Locate the cell with the specified text and output its [X, Y] center coordinate. 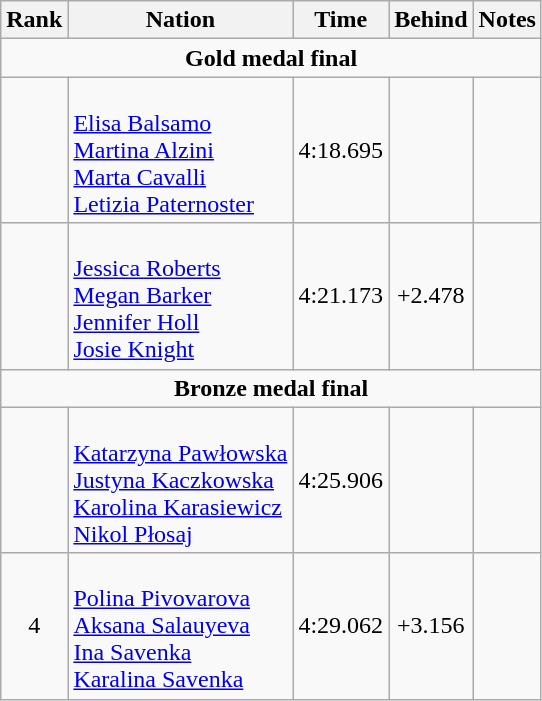
4:18.695 [341, 150]
4:25.906 [341, 480]
Katarzyna PawłowskaJustyna KaczkowskaKarolina KarasiewiczNikol Płosaj [180, 480]
Behind [431, 20]
Rank [34, 20]
4 [34, 626]
+2.478 [431, 296]
Bronze medal final [272, 388]
+3.156 [431, 626]
4:21.173 [341, 296]
Polina PivovarovaAksana SalauyevaIna SavenkaKaralina Savenka [180, 626]
Gold medal final [272, 58]
Notes [507, 20]
Time [341, 20]
Nation [180, 20]
4:29.062 [341, 626]
Jessica RobertsMegan BarkerJennifer HollJosie Knight [180, 296]
Elisa BalsamoMartina AlziniMarta CavalliLetizia Paternoster [180, 150]
